Return the [x, y] coordinate for the center point of the cell that contains the specified text.  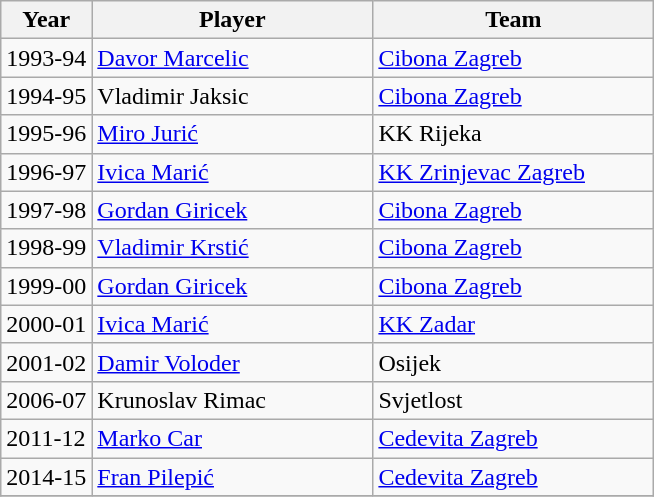
Vladimir Jaksic [232, 96]
2001-02 [46, 362]
KK Zrinjevac Zagreb [514, 172]
1995-96 [46, 134]
2000-01 [46, 324]
Fran Pilepić [232, 477]
Davor Marcelic [232, 58]
Svjetlost [514, 400]
Marko Car [232, 438]
KK Zadar [514, 324]
1993-94 [46, 58]
Osijek [514, 362]
2011-12 [46, 438]
Year [46, 20]
1997-98 [46, 210]
Team [514, 20]
Damir Voloder [232, 362]
2006-07 [46, 400]
Krunoslav Rimac [232, 400]
1998-99 [46, 248]
KK Rijeka [514, 134]
2014-15 [46, 477]
Player [232, 20]
1996-97 [46, 172]
Vladimir Krstić [232, 248]
1999-00 [46, 286]
1994-95 [46, 96]
Miro Jurić [232, 134]
